Extract the (x, y) coordinate from the center of the cell holding the provided text.  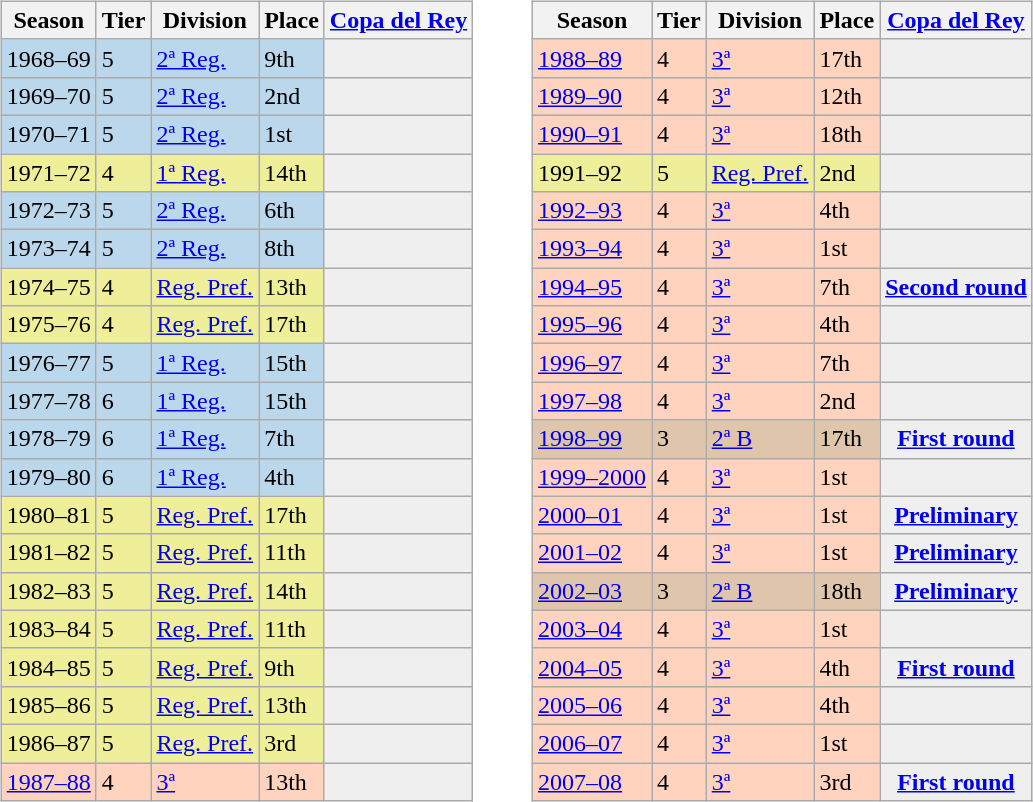
1975–76 (48, 325)
1996–97 (592, 363)
1970–71 (48, 134)
1968–69 (48, 58)
12th (847, 96)
1984–85 (48, 667)
1971–72 (48, 173)
1993–94 (592, 249)
1979–80 (48, 477)
1992–93 (592, 211)
1989–90 (592, 96)
1978–79 (48, 439)
1973–74 (48, 249)
1990–91 (592, 134)
1980–81 (48, 515)
1998–99 (592, 439)
2005–06 (592, 705)
1995–96 (592, 325)
1999–2000 (592, 477)
1983–84 (48, 629)
2000–01 (592, 515)
2002–03 (592, 591)
1969–70 (48, 96)
2003–04 (592, 629)
1994–95 (592, 287)
1985–86 (48, 705)
2004–05 (592, 667)
1991–92 (592, 173)
1986–87 (48, 743)
8th (292, 249)
1997–98 (592, 401)
1976–77 (48, 363)
1988–89 (592, 58)
1974–75 (48, 287)
1982–83 (48, 591)
1972–73 (48, 211)
6th (292, 211)
Second round (956, 287)
2006–07 (592, 743)
1977–78 (48, 401)
2007–08 (592, 781)
2001–02 (592, 553)
1981–82 (48, 553)
1987–88 (48, 781)
